Return the (X, Y) coordinate for the center point of the cell that contains the specified text.  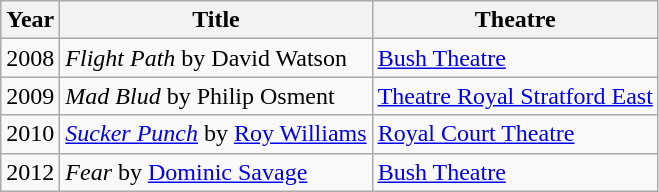
Mad Blud by Philip Osment (216, 96)
Theatre Royal Stratford East (515, 96)
2008 (30, 58)
2012 (30, 172)
Royal Court Theatre (515, 134)
Title (216, 20)
Year (30, 20)
Fear by Dominic Savage (216, 172)
Theatre (515, 20)
2009 (30, 96)
2010 (30, 134)
Sucker Punch by Roy Williams (216, 134)
Flight Path by David Watson (216, 58)
